Output the [x, y] coordinate of the center of the cell containing the given text.  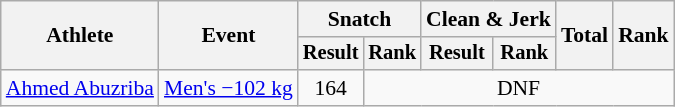
Clean & Jerk [488, 19]
Total [584, 36]
Snatch [360, 19]
Men's −102 kg [228, 88]
DNF [518, 88]
Event [228, 36]
Ahmed Abuzriba [80, 88]
Athlete [80, 36]
164 [331, 88]
